Return (x, y) of the center of cell containing provided text 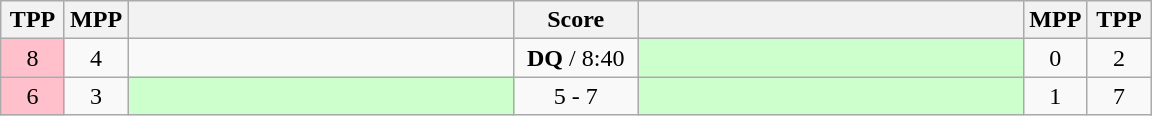
Score (576, 20)
DQ / 8:40 (576, 58)
7 (1119, 96)
1 (1056, 96)
5 - 7 (576, 96)
8 (33, 58)
2 (1119, 58)
0 (1056, 58)
3 (96, 96)
6 (33, 96)
4 (96, 58)
